Locate the cell with the specified text and output its [x, y] center coordinate. 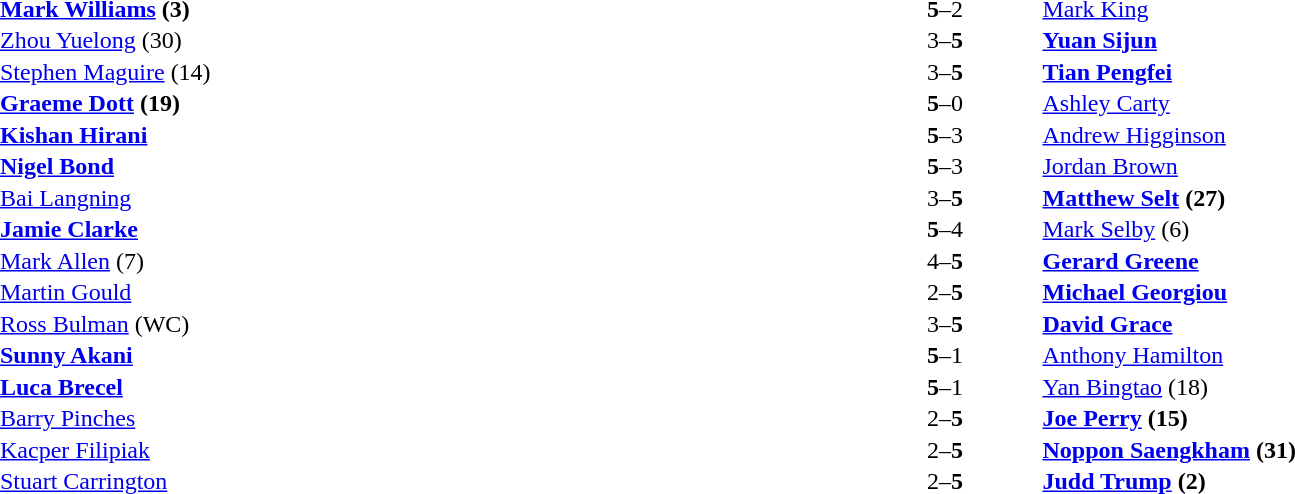
4–5 [944, 261]
5–0 [944, 103]
5–4 [944, 229]
